Determine the [x, y] coordinate at the center of the cell enclosing the given text.  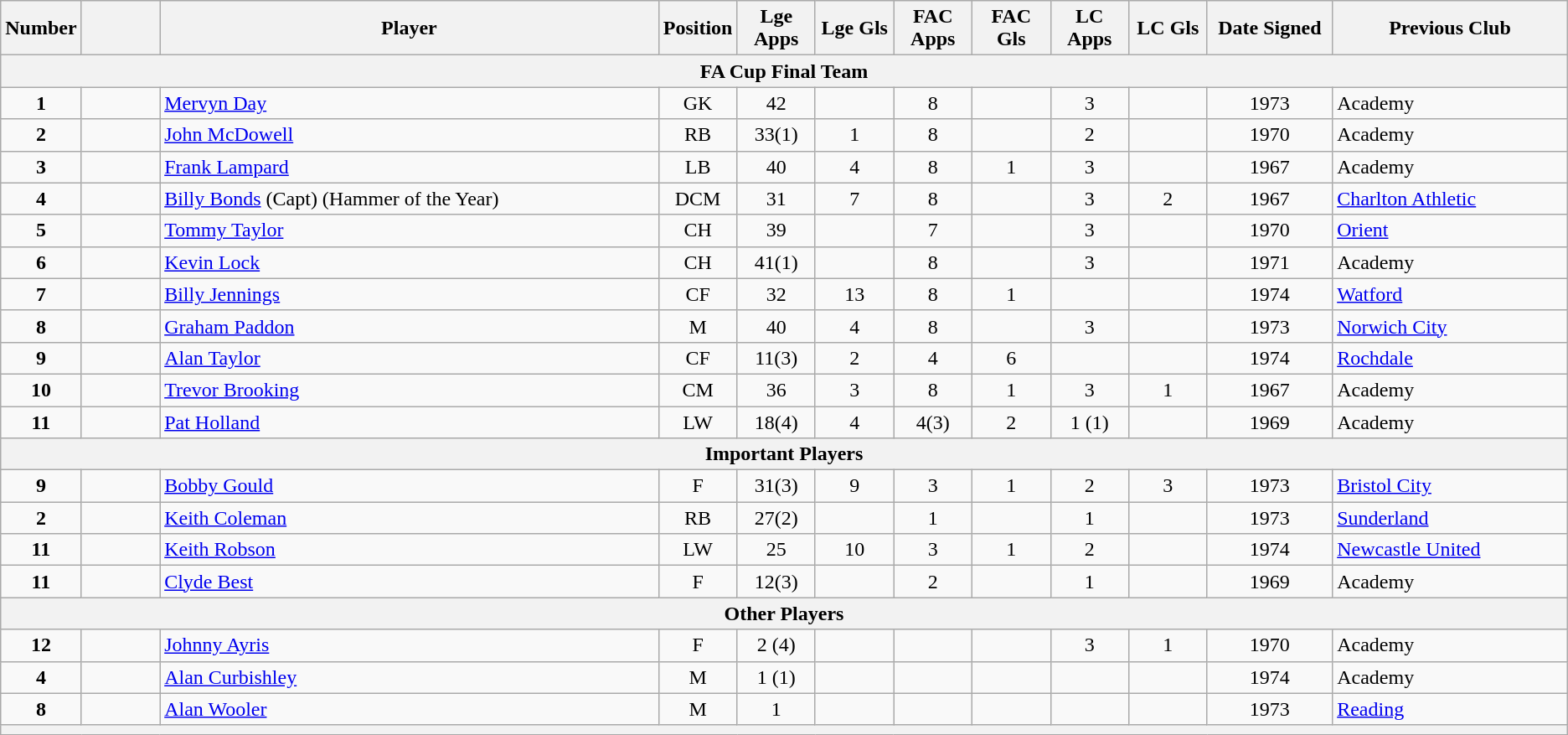
Alan Wooler [410, 709]
Alan Curbishley [410, 677]
27(2) [776, 518]
Billy Jennings [410, 294]
FAC Apps [933, 28]
31(3) [776, 486]
Bobby Gould [410, 486]
11(3) [776, 358]
Reading [1451, 709]
FAC Gls [1012, 28]
Watford [1451, 294]
LC Apps [1090, 28]
John McDowell [410, 135]
25 [776, 550]
41(1) [776, 262]
Newcastle United [1451, 550]
Keith Coleman [410, 518]
Tommy Taylor [410, 230]
Frank Lampard [410, 167]
Other Players [784, 613]
1971 [1270, 262]
Position [698, 28]
Billy Bonds (Capt) (Hammer of the Year) [410, 199]
DCM [698, 199]
CM [698, 390]
12(3) [776, 582]
31 [776, 199]
33(1) [776, 135]
LC Gls [1168, 28]
5 [41, 230]
12 [41, 645]
Important Players [784, 454]
Lge Gls [854, 28]
Lge Apps [776, 28]
2 (4) [776, 645]
Kevin Lock [410, 262]
13 [854, 294]
39 [776, 230]
Mervyn Day [410, 103]
Clyde Best [410, 582]
32 [776, 294]
36 [776, 390]
42 [776, 103]
FA Cup Final Team [784, 71]
Keith Robson [410, 550]
4(3) [933, 422]
GK [698, 103]
Date Signed [1270, 28]
Pat Holland [410, 422]
Previous Club [1451, 28]
Rochdale [1451, 358]
18(4) [776, 422]
Norwich City [1451, 326]
LB [698, 167]
Johnny Ayris [410, 645]
Sunderland [1451, 518]
Alan Taylor [410, 358]
Graham Paddon [410, 326]
Number [41, 28]
Trevor Brooking [410, 390]
Orient [1451, 230]
Bristol City [1451, 486]
Charlton Athletic [1451, 199]
Player [410, 28]
